Determine the (x, y) coordinate at the center of the cell enclosing the given text.  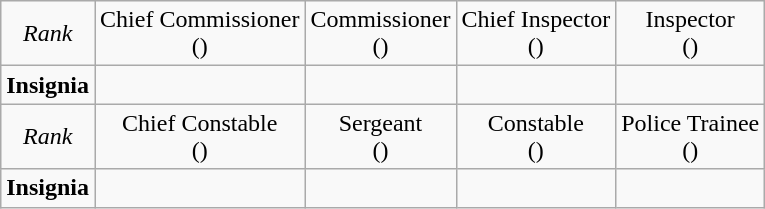
Police Trainee() (690, 136)
Inspector() (690, 34)
Commissioner() (380, 34)
Chief Constable() (200, 136)
Chief Inspector() (536, 34)
Chief Commissioner() (200, 34)
Constable() (536, 136)
Sergeant() (380, 136)
